Return the (x, y) coordinate for the center point of the cell that contains the specified text.  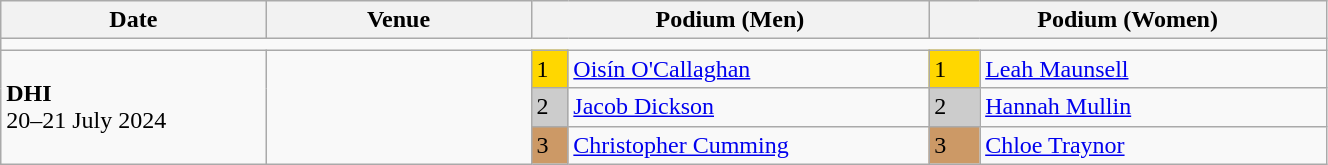
Date (134, 20)
Leah Maunsell (1154, 69)
Jacob Dickson (748, 107)
Chloe Traynor (1154, 145)
Christopher Cumming (748, 145)
Podium (Men) (730, 20)
DHI 20–21 July 2024 (134, 107)
Podium (Women) (1128, 20)
Venue (398, 20)
Oisín O'Callaghan (748, 69)
Hannah Mullin (1154, 107)
